Pinpoint the cell where the given text exists, returning its [X, Y] midpoint coordinate. 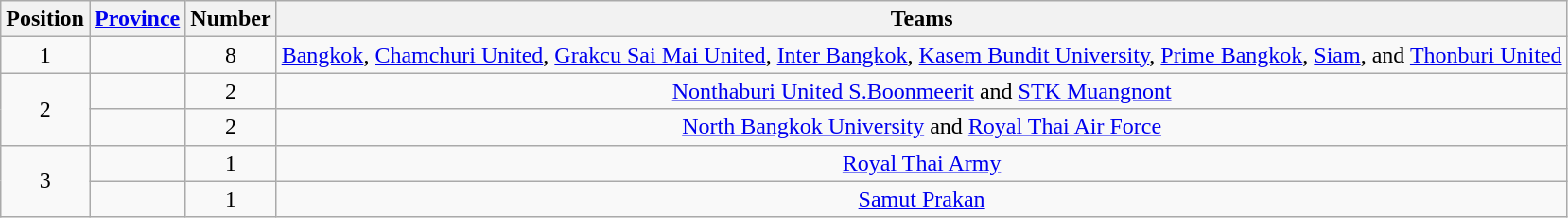
Position [45, 19]
Samut Prakan [921, 199]
North Bangkok University and Royal Thai Air Force [921, 127]
Teams [921, 19]
Royal Thai Army [921, 163]
Bangkok, Chamchuri United, Grakcu Sai Mai United, Inter Bangkok, Kasem Bundit University, Prime Bangkok, Siam, and Thonburi United [921, 55]
3 [45, 181]
Province [136, 19]
Nonthaburi United S.Boonmeerit and STK Muangnont [921, 91]
Number [231, 19]
8 [231, 55]
